Scan for the cell matching the given text and deliver its [x, y] coordinate at center. 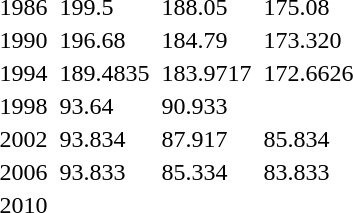
196.68 [104, 40]
183.9717 [206, 73]
189.4835 [104, 73]
93.833 [104, 172]
87.917 [206, 139]
184.79 [206, 40]
90.933 [206, 106]
85.334 [206, 172]
93.834 [104, 139]
93.64 [104, 106]
